Scan for the cell matching the given text and deliver its (X, Y) coordinate at center. 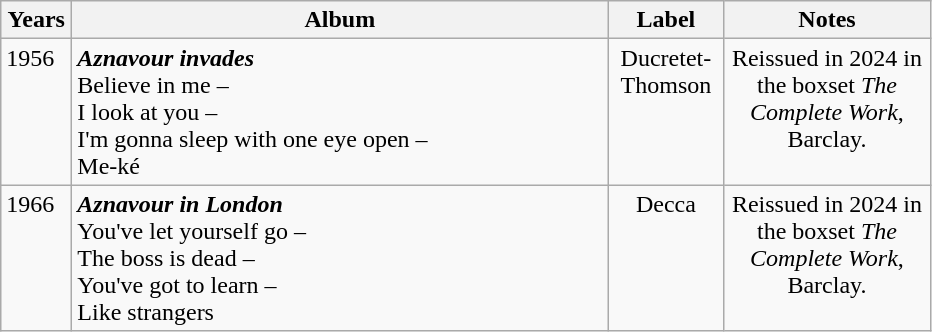
Decca (666, 258)
Notes (827, 20)
Album (340, 20)
Aznavour in LondonYou've let yourself go –The boss is dead –You've got to learn –Like strangers (340, 258)
Aznavour invadesBelieve in me –I look at you –I'm gonna sleep with one eye open –Me-ké (340, 112)
Ducretet-Thomson (666, 112)
1966 (36, 258)
Label (666, 20)
Years (36, 20)
1956 (36, 112)
